From the cell containing the given text, extract its center point as [X, Y] coordinate. 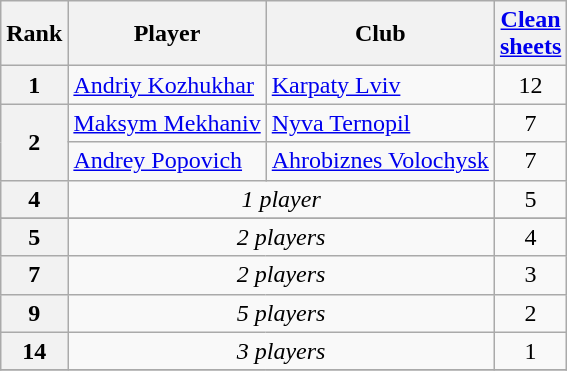
Club [380, 34]
3 [530, 275]
Karpaty Lviv [380, 85]
3 players [282, 351]
Maksym Mekhaniv [167, 123]
9 [34, 313]
5 players [282, 313]
Cleansheets [530, 34]
12 [530, 85]
1 player [282, 199]
Player [167, 34]
Ahrobiznes Volochysk [380, 161]
Andrey Popovich [167, 161]
Nyva Ternopil [380, 123]
Andriy Kozhukhar [167, 85]
14 [34, 351]
Rank [34, 34]
